Locate the cell with the specified text and output its (x, y) center coordinate. 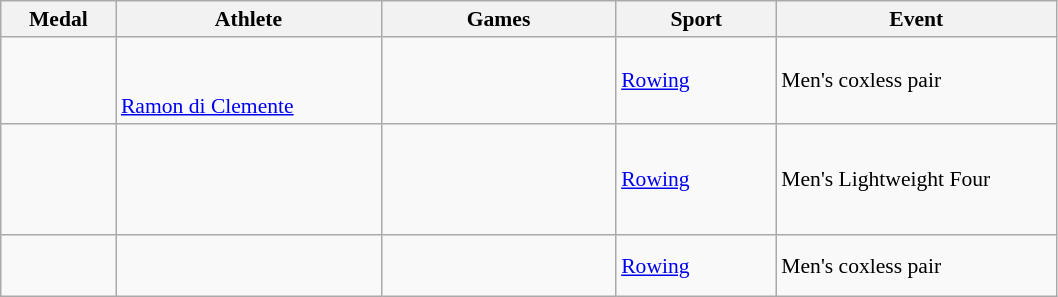
Event (916, 19)
Games (498, 19)
Athlete (248, 19)
Medal (58, 19)
Men's Lightweight Four (916, 179)
Ramon di Clemente (248, 80)
Sport (696, 19)
